Locate the cell with the specified text and output its [x, y] center coordinate. 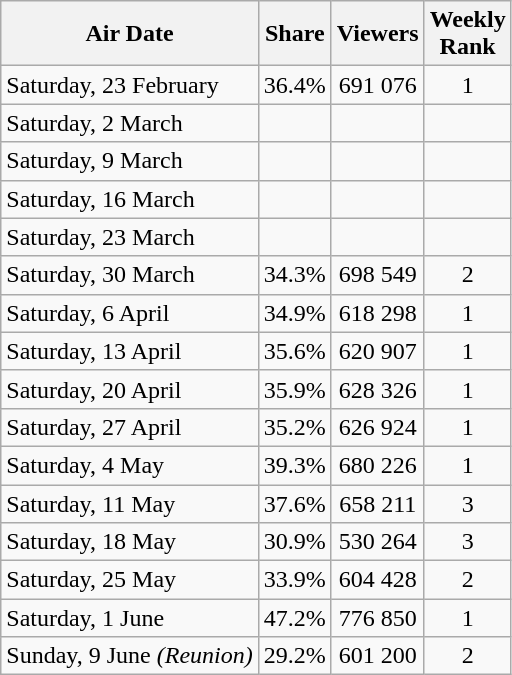
Saturday, 27 April [130, 427]
30.9% [294, 542]
618 298 [378, 313]
604 428 [378, 580]
36.4% [294, 85]
Sunday, 9 June (Reunion) [130, 656]
Saturday, 25 May [130, 580]
Saturday, 30 March [130, 275]
Weekly Rank [468, 34]
35.6% [294, 351]
Viewers [378, 34]
Saturday, 6 April [130, 313]
680 226 [378, 465]
Saturday, 11 May [130, 503]
29.2% [294, 656]
691 076 [378, 85]
35.2% [294, 427]
Saturday, 18 May [130, 542]
Saturday, 23 March [130, 237]
776 850 [378, 618]
Saturday, 2 March [130, 123]
Air Date [130, 34]
620 907 [378, 351]
33.9% [294, 580]
530 264 [378, 542]
698 549 [378, 275]
Saturday, 23 February [130, 85]
626 924 [378, 427]
601 200 [378, 656]
35.9% [294, 389]
Saturday, 4 May [130, 465]
37.6% [294, 503]
47.2% [294, 618]
628 326 [378, 389]
Saturday, 9 March [130, 161]
Saturday, 16 March [130, 199]
39.3% [294, 465]
Saturday, 1 June [130, 618]
Share [294, 34]
658 211 [378, 503]
Saturday, 13 April [130, 351]
34.9% [294, 313]
Saturday, 20 April [130, 389]
34.3% [294, 275]
